Determine the [X, Y] coordinate at the center of the cell enclosing the given text.  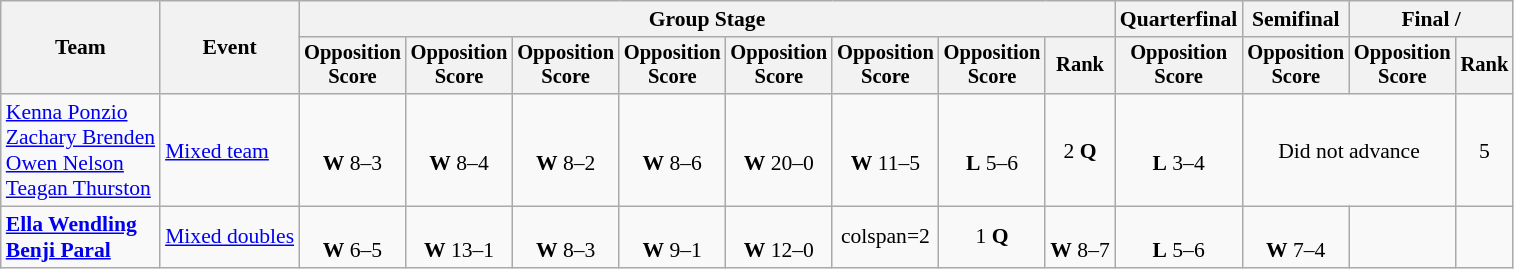
Kenna PonzioZachary BrendenOwen NelsonTeagan Thurston [80, 150]
Semifinal [1296, 19]
Mixed team [230, 150]
Quarterfinal [1179, 19]
W 20–0 [780, 150]
Final / [1431, 19]
Did not advance [1348, 150]
Event [230, 48]
W 8–4 [460, 150]
Team [80, 48]
W 8–6 [672, 150]
L 3–4 [1179, 150]
W 12–0 [780, 238]
5 [1485, 150]
Mixed doubles [230, 238]
2 Q [1080, 150]
colspan=2 [886, 238]
W 6–5 [352, 238]
Group Stage [707, 19]
1 Q [992, 238]
Ella WendlingBenji Paral [80, 238]
W 8–7 [1080, 238]
W 11–5 [886, 150]
W 9–1 [672, 238]
W 8–2 [566, 150]
W 7–4 [1296, 238]
W 13–1 [460, 238]
